Determine the [X, Y] coordinate at the center of the cell enclosing the given text.  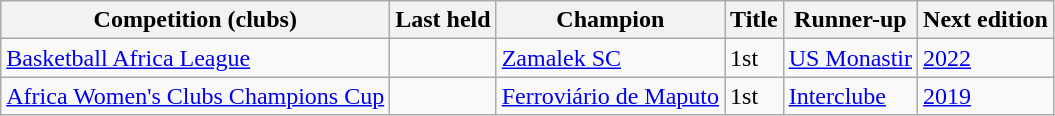
Champion [610, 20]
Last held [443, 20]
Interclube [850, 96]
Runner-up [850, 20]
Ferroviário de Maputo [610, 96]
Africa Women's Clubs Champions Cup [196, 96]
Basketball Africa League [196, 58]
Title [754, 20]
US Monastir [850, 58]
2022 [986, 58]
Next edition [986, 20]
Zamalek SC [610, 58]
2019 [986, 96]
Competition (clubs) [196, 20]
